Search for the cell housing the specified text and yield its (X, Y) center coordinate. 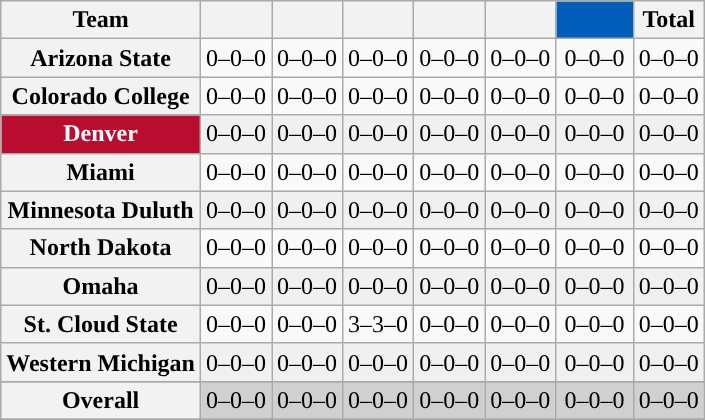
Team (101, 20)
Minnesota Duluth (101, 210)
Western Michigan (101, 362)
Omaha (101, 286)
3–3–0 (378, 324)
Arizona State (101, 58)
Denver (101, 134)
North Dakota (101, 248)
Colorado College (101, 96)
Overall (101, 400)
Total (668, 20)
Miami (101, 172)
St. Cloud State (101, 324)
